Extract the (x, y) coordinate from the center of the cell holding the provided text.  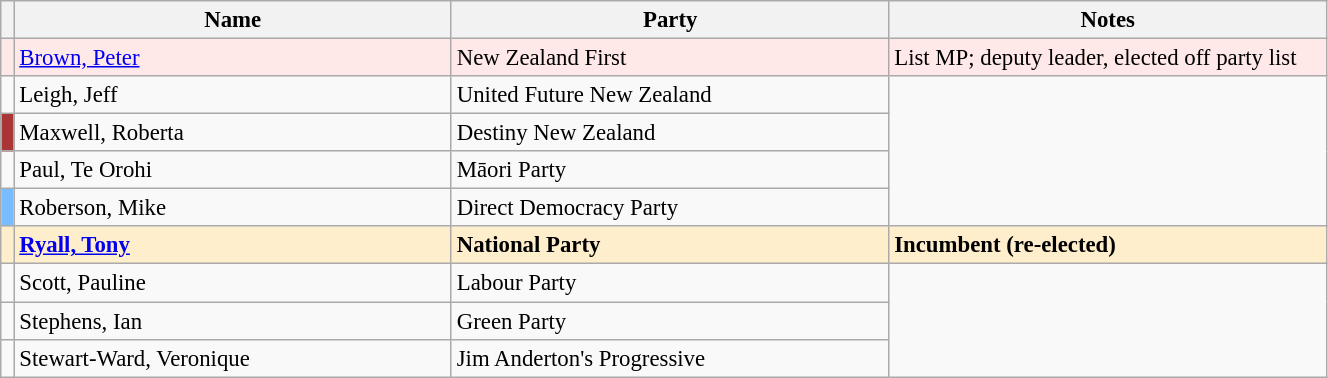
National Party (670, 245)
Green Party (670, 321)
Scott, Pauline (232, 283)
List MP; deputy leader, elected off party list (1108, 58)
Ryall, Tony (232, 245)
New Zealand First (670, 58)
Name (232, 20)
Jim Anderton's Progressive (670, 358)
Party (670, 20)
Labour Party (670, 283)
United Future New Zealand (670, 95)
Direct Democracy Party (670, 208)
Stewart-Ward, Veronique (232, 358)
Notes (1108, 20)
Destiny New Zealand (670, 133)
Paul, Te Orohi (232, 170)
Roberson, Mike (232, 208)
Incumbent (re-elected) (1108, 245)
Māori Party (670, 170)
Stephens, Ian (232, 321)
Leigh, Jeff (232, 95)
Brown, Peter (232, 58)
Maxwell, Roberta (232, 133)
